Determine the (X, Y) coordinate at the center of the cell enclosing the given text.  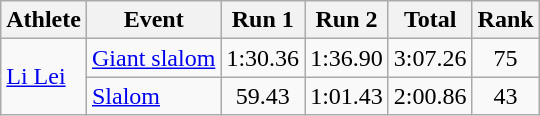
1:36.90 (347, 58)
3:07.26 (430, 58)
1:30.36 (263, 58)
1:01.43 (347, 96)
43 (506, 96)
Slalom (153, 96)
Athlete (44, 20)
Run 1 (263, 20)
75 (506, 58)
Rank (506, 20)
Giant slalom (153, 58)
Event (153, 20)
Li Lei (44, 77)
2:00.86 (430, 96)
59.43 (263, 96)
Total (430, 20)
Run 2 (347, 20)
